Capture the cell that displays the provided text and extract its (X, Y) central coordinate. 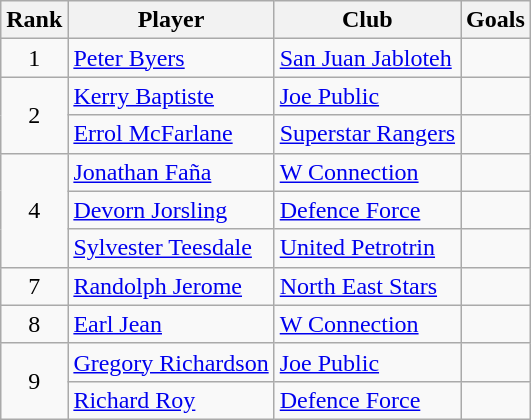
Jonathan Faña (171, 172)
North East Stars (367, 286)
Club (367, 20)
Randolph Jerome (171, 286)
9 (34, 381)
Earl Jean (171, 324)
4 (34, 210)
Richard Roy (171, 400)
Rank (34, 20)
Gregory Richardson (171, 362)
Goals (496, 20)
1 (34, 58)
Peter Byers (171, 58)
8 (34, 324)
7 (34, 286)
Superstar Rangers (367, 134)
San Juan Jabloteh (367, 58)
Devorn Jorsling (171, 210)
2 (34, 115)
Errol McFarlane (171, 134)
Kerry Baptiste (171, 96)
United Petrotrin (367, 248)
Player (171, 20)
Sylvester Teesdale (171, 248)
